Pinpoint the cell where the given text exists, returning its (x, y) midpoint coordinate. 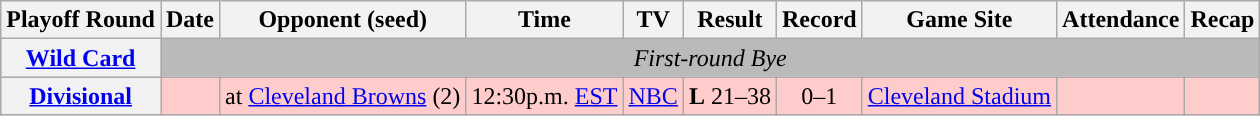
Result (730, 20)
Opponent (seed) (343, 20)
Date (190, 20)
Record (819, 20)
Game Site (959, 20)
Cleveland Stadium (959, 96)
Recap (1222, 20)
Wild Card (81, 58)
L 21–38 (730, 96)
First-round Bye (710, 58)
12:30p.m. EST (544, 96)
TV (653, 20)
at Cleveland Browns (2) (343, 96)
Time (544, 20)
NBC (653, 96)
Divisional (81, 96)
Playoff Round (81, 20)
0–1 (819, 96)
Attendance (1121, 20)
